Capture the cell that displays the provided text and extract its (x, y) central coordinate. 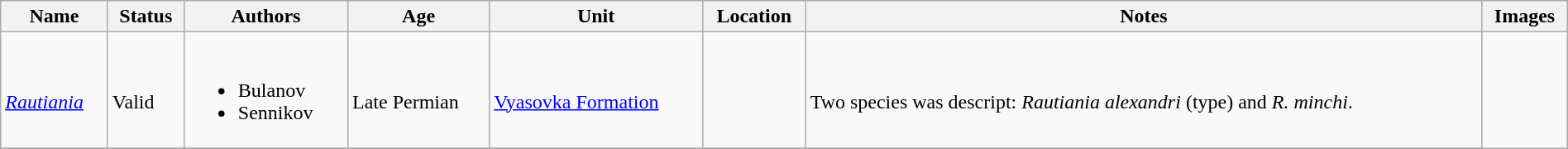
Status (146, 17)
Notes (1144, 17)
Images (1525, 17)
BulanovSennikov (265, 90)
Vyasovka Formation (596, 90)
Unit (596, 17)
Name (55, 17)
Location (754, 17)
Valid (146, 90)
Age (418, 17)
Late Permian (418, 90)
Authors (265, 17)
Rautiania (55, 90)
Two species was descript: Rautiania alexandri (type) and R. minchi. (1144, 90)
